For the text-containing cell, return its midpoint in [x, y] coordinate format. 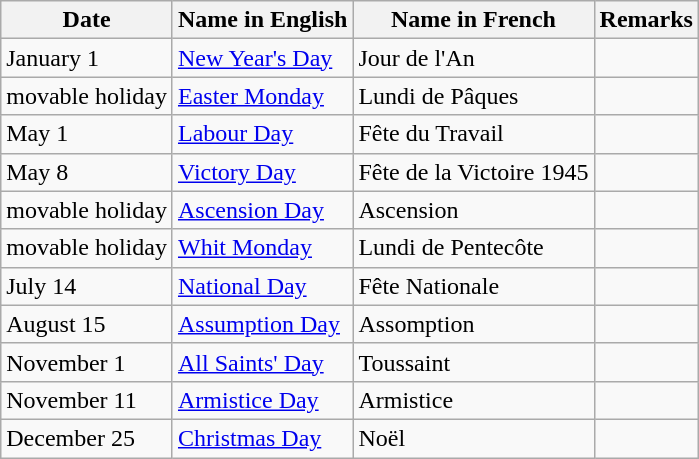
Noël [474, 438]
January 1 [87, 58]
Name in English [262, 20]
Remarks [646, 20]
Christmas Day [262, 438]
Armistice [474, 400]
Ascension [474, 210]
May 1 [87, 134]
Lundi de Pentecôte [474, 248]
Ascension Day [262, 210]
Assumption Day [262, 324]
Jour de l'An [474, 58]
Date [87, 20]
Armistice Day [262, 400]
Victory Day [262, 172]
All Saints' Day [262, 362]
National Day [262, 286]
Easter Monday [262, 96]
Toussaint [474, 362]
July 14 [87, 286]
Fête de la Victoire 1945 [474, 172]
November 1 [87, 362]
August 15 [87, 324]
May 8 [87, 172]
Name in French [474, 20]
Lundi de Pâques [474, 96]
Whit Monday [262, 248]
November 11 [87, 400]
December 25 [87, 438]
Fête du Travail [474, 134]
Assomption [474, 324]
New Year's Day [262, 58]
Labour Day [262, 134]
Fête Nationale [474, 286]
